Search for the cell housing the specified text and yield its [x, y] center coordinate. 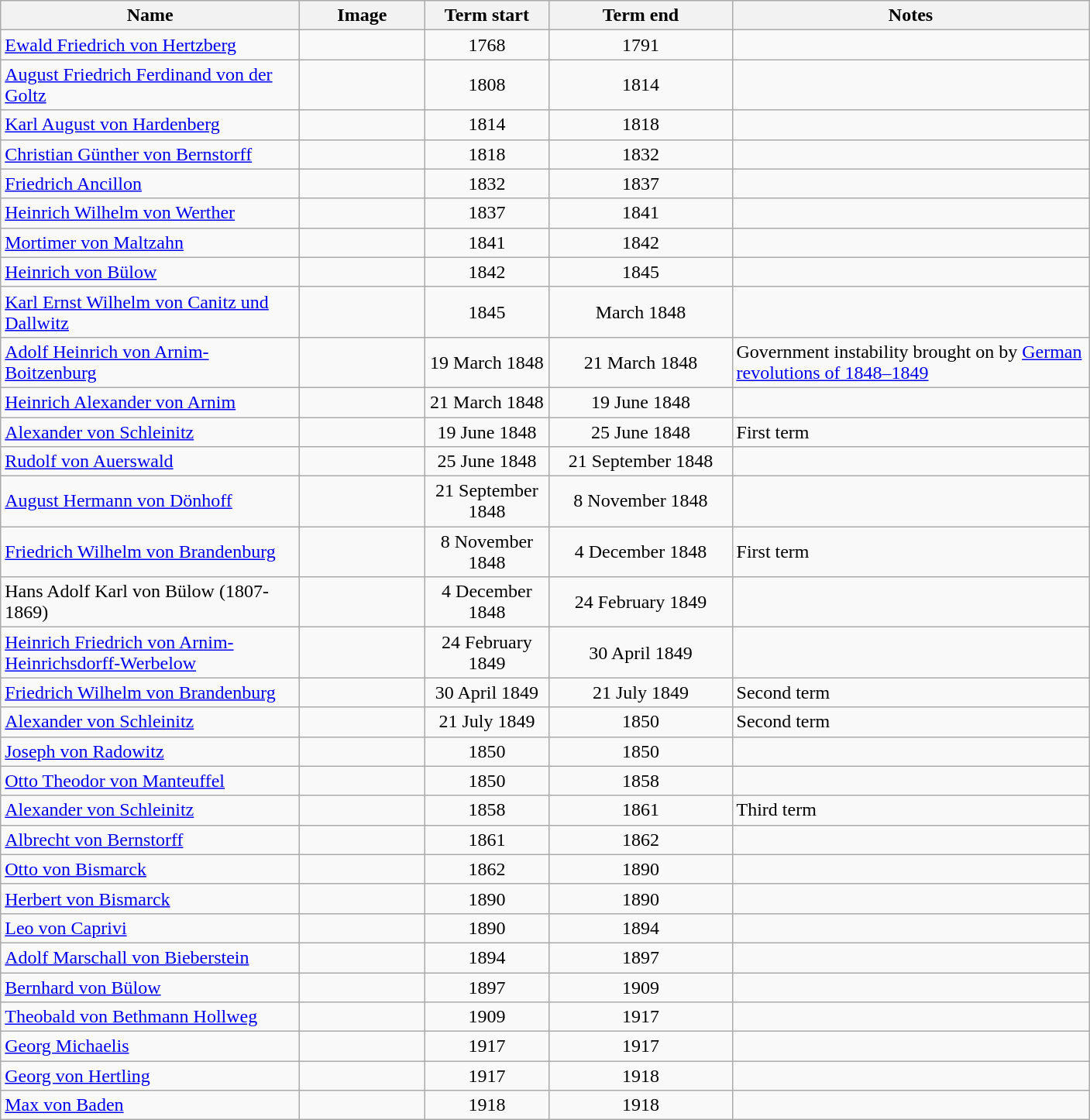
Karl Ernst Wilhelm von Canitz und Dallwitz [150, 311]
Heinrich Wilhelm von Werther [150, 213]
Otto Theodor von Manteuffel [150, 781]
Joseph von Radowitz [150, 751]
Image [363, 15]
Christian Günther von Bernstorff [150, 154]
Adolf Marschall von Bieberstein [150, 957]
Third term [911, 810]
Adolf Heinrich von Arnim-Boitzenburg [150, 362]
August Friedrich Ferdinand von der Goltz [150, 85]
Georg Michaelis [150, 1046]
Heinrich von Bülow [150, 272]
Hans Adolf Karl von Bülow (1807-1869) [150, 603]
Albrecht von Bernstorff [150, 840]
Name [150, 15]
Term end [641, 15]
Mortimer von Maltzahn [150, 242]
Theobald von Bethmann Hollweg [150, 1017]
Friedrich Ancillon [150, 184]
Karl August von Hardenberg [150, 125]
1768 [487, 45]
Government instability brought on by German revolutions of 1848–1849 [911, 362]
Herbert von Bismarck [150, 898]
1791 [641, 45]
Term start [487, 15]
March 1848 [641, 311]
Otto von Bismarck [150, 869]
Ewald Friedrich von Hertzberg [150, 45]
August Hermann von Dönhoff [150, 502]
Heinrich Friedrich von Arnim-Heinrichsdorff-Werbelow [150, 652]
Notes [911, 15]
Georg von Hertling [150, 1076]
Leo von Caprivi [150, 928]
1808 [487, 85]
Heinrich Alexander von Arnim [150, 402]
Bernhard von Bülow [150, 988]
Rudolf von Auerswald [150, 462]
19 March 1848 [487, 362]
Max von Baden [150, 1105]
